From the cell containing the given text, extract its center point as [x, y] coordinate. 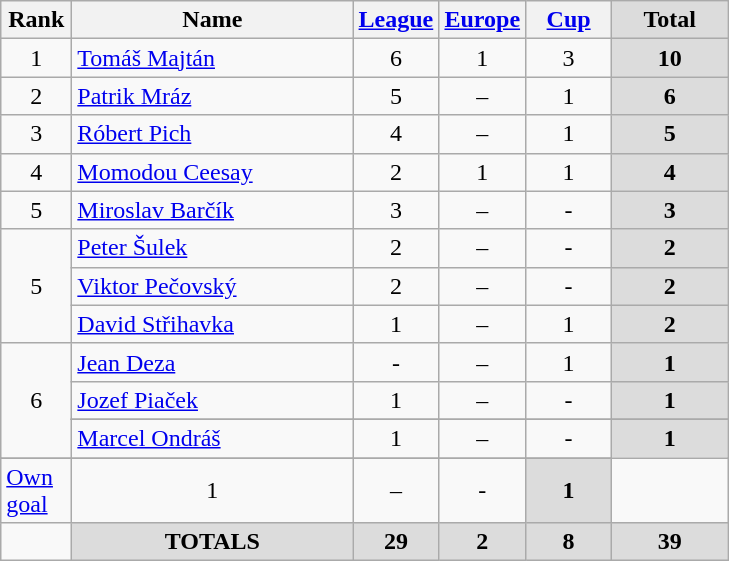
Own goal [36, 490]
Patrik Mráz [212, 96]
29 [396, 542]
Total [670, 20]
Róbert Pich [212, 134]
Tomáš Majtán [212, 58]
Momodou Ceesay [212, 172]
10 [670, 58]
David Střihavka [212, 324]
Viktor Pečovský [212, 286]
Jean Deza [212, 362]
League [396, 20]
Rank [36, 20]
Jozef Piaček [212, 400]
Miroslav Barčík [212, 210]
Peter Šulek [212, 248]
Name [212, 20]
8 [569, 542]
Europe [482, 20]
Marcel Ondráš [212, 438]
TOTALS [212, 542]
39 [670, 542]
Cup [569, 20]
